Determine the (X, Y) coordinate at the center of the cell enclosing the given text.  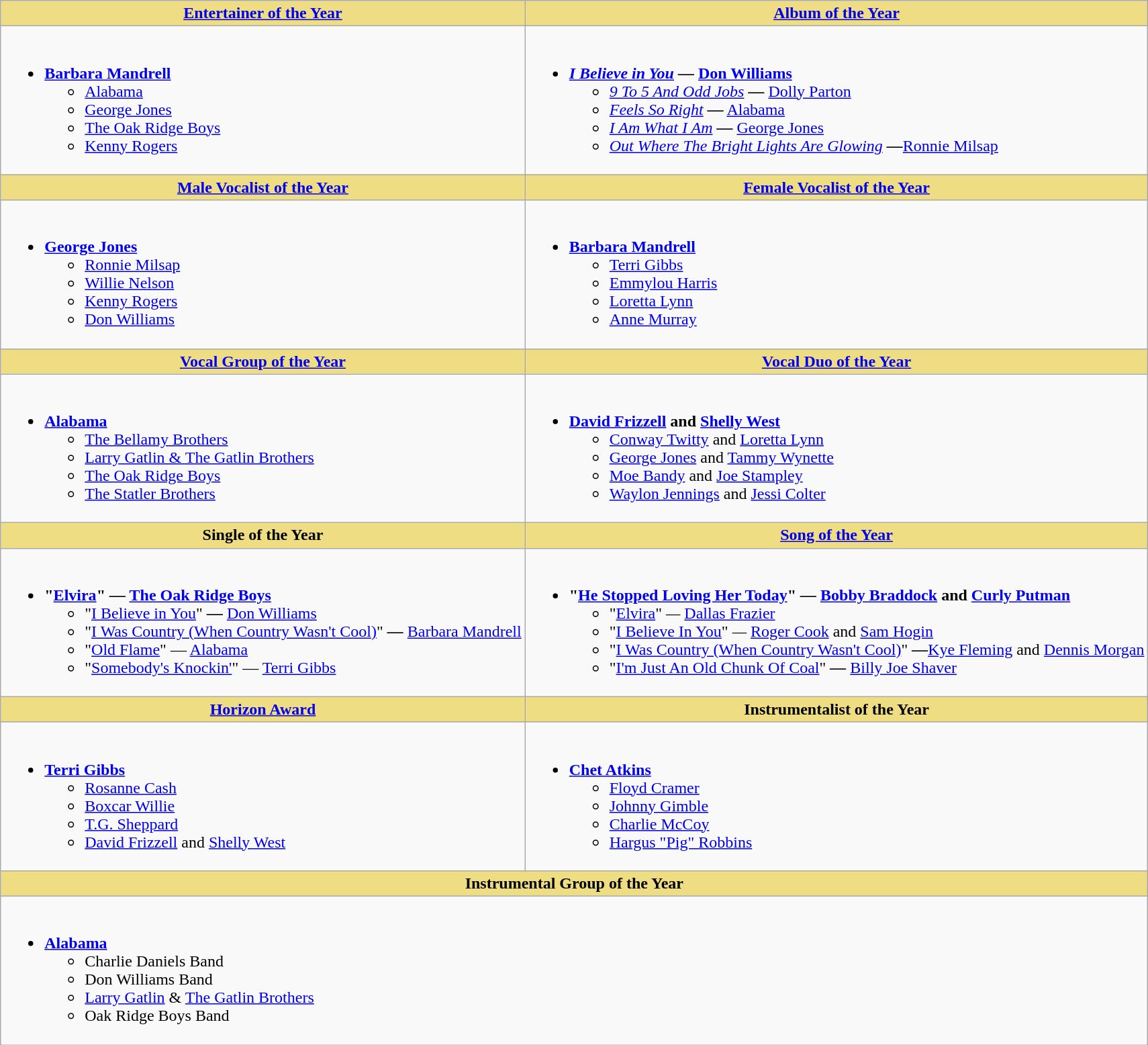
Instrumental Group of the Year (575, 883)
Terri GibbsRosanne CashBoxcar WillieT.G. SheppardDavid Frizzell and Shelly West (263, 797)
AlabamaThe Bellamy BrothersLarry Gatlin & The Gatlin BrothersThe Oak Ridge BoysThe Statler Brothers (263, 449)
George JonesRonnie MilsapWillie NelsonKenny RogersDon Williams (263, 274)
Instrumentalist of the Year (836, 709)
Female Vocalist of the Year (836, 187)
Male Vocalist of the Year (263, 187)
Single of the Year (263, 535)
Song of the Year (836, 535)
Horizon Award (263, 709)
Barbara MandrellAlabamaGeorge JonesThe Oak Ridge BoysKenny Rogers (263, 101)
Album of the Year (836, 13)
Entertainer of the Year (263, 13)
Vocal Group of the Year (263, 361)
Chet AtkinsFloyd CramerJohnny GimbleCharlie McCoyHargus "Pig" Robbins (836, 797)
Vocal Duo of the Year (836, 361)
David Frizzell and Shelly WestConway Twitty and Loretta LynnGeorge Jones and Tammy WynetteMoe Bandy and Joe StampleyWaylon Jennings and Jessi Colter (836, 449)
AlabamaCharlie Daniels BandDon Williams BandLarry Gatlin & The Gatlin BrothersOak Ridge Boys Band (575, 970)
Barbara MandrellTerri GibbsEmmylou HarrisLoretta LynnAnne Murray (836, 274)
